Find where the given text appears and provide that cell's center as (X, Y) coordinate. 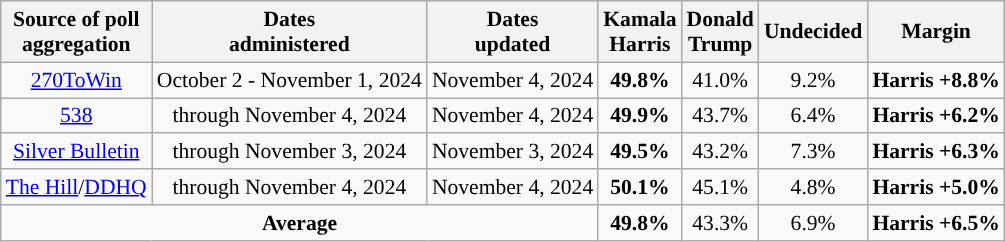
Undecided (813, 32)
43.2% (720, 152)
Source of pollaggregation (76, 32)
50.1% (640, 187)
4.8% (813, 187)
7.3% (813, 152)
Silver Bulletin (76, 152)
270ToWin (76, 80)
Datesadministered (290, 32)
Harris +8.8% (936, 80)
Harris +5.0% (936, 187)
Harris +6.2% (936, 116)
43.7% (720, 116)
Harris +6.5% (936, 223)
49.5% (640, 152)
Datesupdated (512, 32)
41.0% (720, 80)
KamalaHarris (640, 32)
45.1% (720, 187)
49.9% (640, 116)
Harris +6.3% (936, 152)
43.3% (720, 223)
DonaldTrump (720, 32)
6.4% (813, 116)
The Hill/DDHQ (76, 187)
6.9% (813, 223)
through November 3, 2024 (290, 152)
9.2% (813, 80)
Margin (936, 32)
October 2 - November 1, 2024 (290, 80)
538 (76, 116)
Average (300, 223)
November 3, 2024 (512, 152)
